For the text-containing cell, return its midpoint in (x, y) coordinate format. 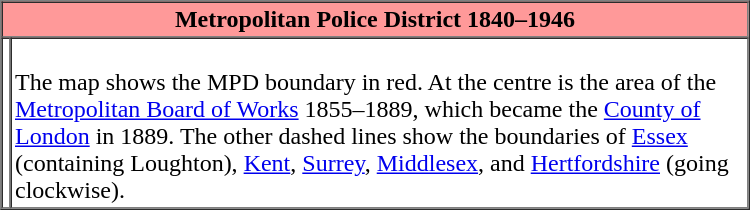
Metropolitan Police District 1840–1946 (376, 20)
